Capture the cell that displays the provided text and extract its (x, y) central coordinate. 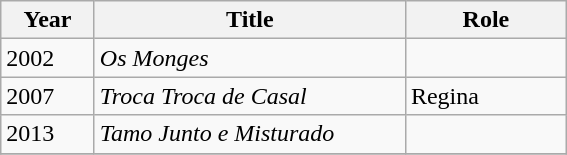
Role (486, 20)
2002 (48, 58)
Title (250, 20)
Regina (486, 96)
2013 (48, 134)
Os Monges (250, 58)
Year (48, 20)
Troca Troca de Casal (250, 96)
Tamo Junto e Misturado (250, 134)
2007 (48, 96)
